Locate the cell with the specified text and output its (X, Y) center coordinate. 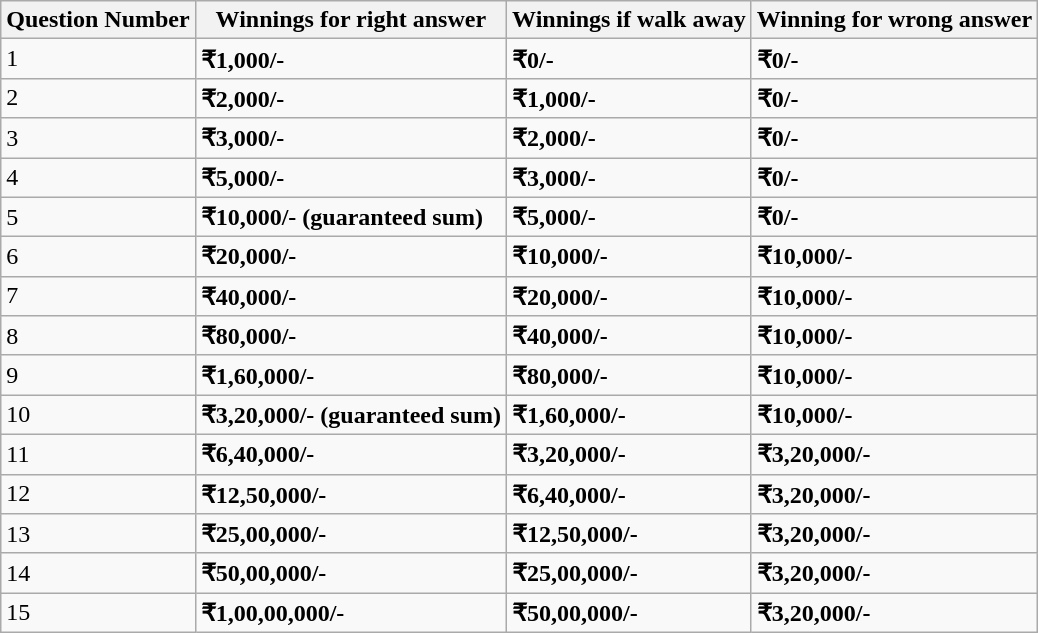
₹3,20,000/- (guaranteed sum) (350, 415)
5 (98, 217)
Winning for wrong answer (894, 20)
₹10,000/- (guaranteed sum) (350, 217)
12 (98, 494)
₹1,00,00,000/- (350, 613)
13 (98, 534)
10 (98, 415)
4 (98, 178)
Question Number (98, 20)
Winnings for right answer (350, 20)
1 (98, 59)
3 (98, 138)
15 (98, 613)
6 (98, 257)
14 (98, 573)
2 (98, 98)
11 (98, 454)
Winnings if walk away (630, 20)
8 (98, 336)
9 (98, 375)
7 (98, 296)
